Pinpoint the cell where the given text exists, returning its [X, Y] midpoint coordinate. 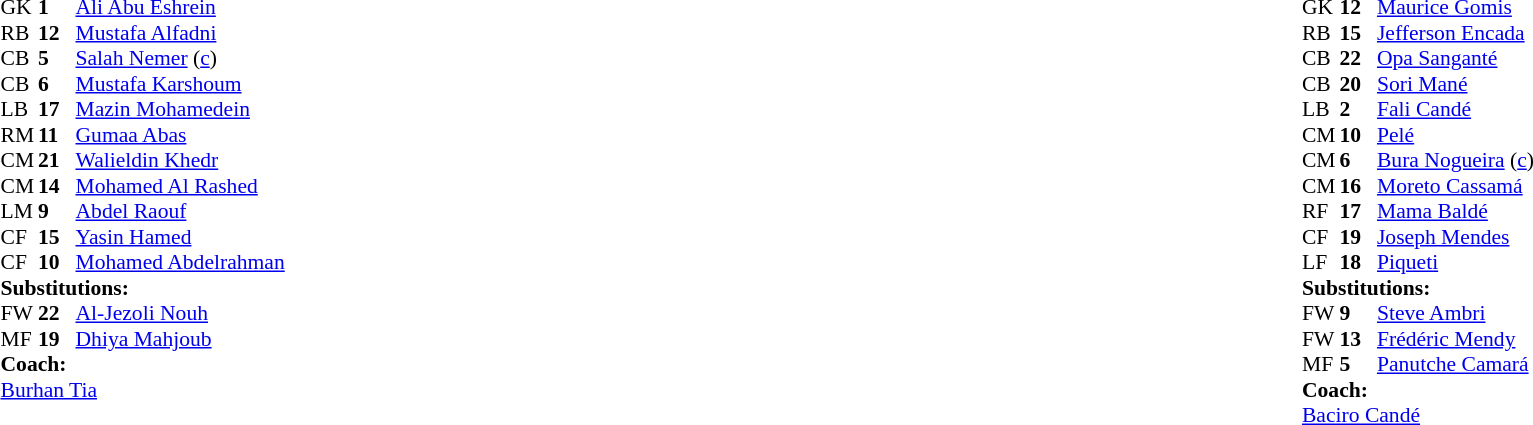
Mustafa Karshoum [180, 84]
Gumaa Abas [180, 135]
Yasin Hamed [180, 237]
LF [1321, 263]
13 [1358, 339]
16 [1358, 186]
Coach: [142, 365]
18 [1358, 263]
Mazin Mohamedein [180, 109]
Abdel Raouf [180, 211]
Dhiya Mahjoub [180, 339]
21 [57, 161]
Mohamed Abdelrahman [180, 263]
14 [57, 186]
Mustafa Alfadni [180, 33]
11 [57, 135]
Substitutions: [142, 288]
2 [1358, 109]
Salah Nemer (c) [180, 59]
RM [19, 135]
LM [19, 211]
12 [57, 33]
Al-Jezoli Nouh [180, 313]
Walieldin Khedr [180, 161]
Burhan Tia [142, 390]
Mohamed Al Rashed [180, 186]
RF [1321, 211]
20 [1358, 84]
